Determine the [X, Y] coordinate at the center of the cell enclosing the given text.  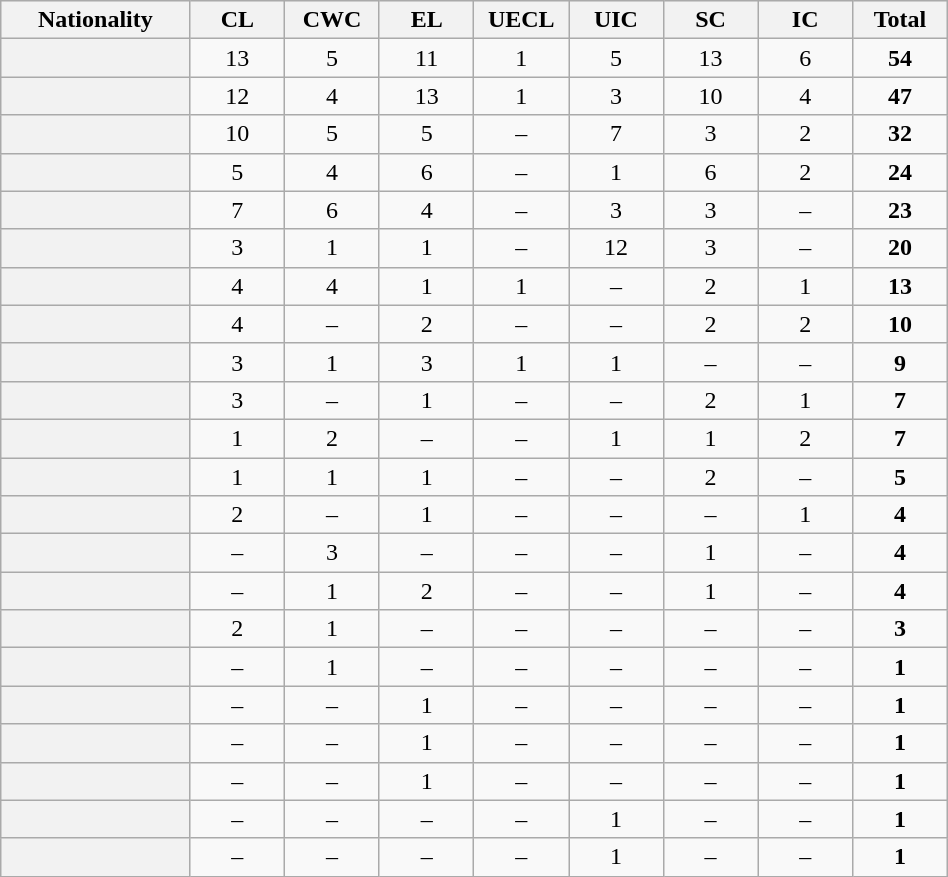
IC [806, 20]
32 [900, 134]
23 [900, 210]
20 [900, 248]
Total [900, 20]
11 [426, 58]
54 [900, 58]
Nationality [96, 20]
47 [900, 96]
CL [238, 20]
UECL [522, 20]
24 [900, 172]
CWC [332, 20]
SC [710, 20]
UIC [616, 20]
9 [900, 362]
EL [426, 20]
